Scan for the cell matching the given text and deliver its (x, y) coordinate at center. 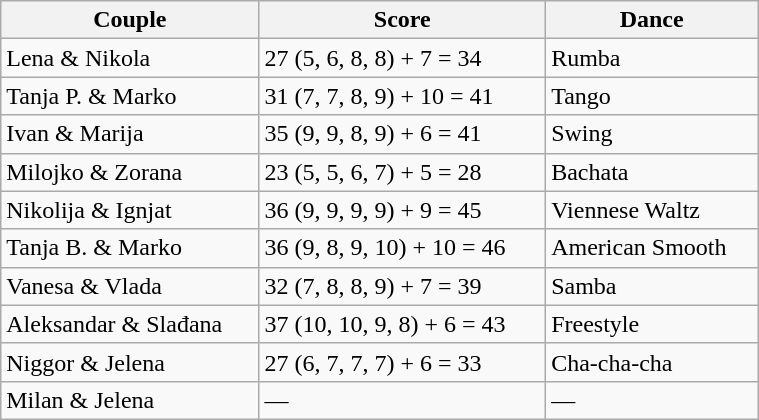
Samba (652, 286)
Niggor & Jelena (130, 362)
31 (7, 7, 8, 9) + 10 = 41 (402, 96)
35 (9, 9, 8, 9) + 6 = 41 (402, 134)
Dance (652, 20)
Tango (652, 96)
36 (9, 9, 9, 9) + 9 = 45 (402, 210)
Score (402, 20)
27 (6, 7, 7, 7) + 6 = 33 (402, 362)
Aleksandar & Slađana (130, 324)
Tanja P. & Marko (130, 96)
Vanesa & Vlada (130, 286)
Nikolija & Ignjat (130, 210)
36 (9, 8, 9, 10) + 10 = 46 (402, 248)
Freestyle (652, 324)
Swing (652, 134)
Tanja B. & Marko (130, 248)
Lena & Nikola (130, 58)
Couple (130, 20)
Milan & Jelena (130, 400)
American Smooth (652, 248)
Viennese Waltz (652, 210)
Bachata (652, 172)
23 (5, 5, 6, 7) + 5 = 28 (402, 172)
Milojko & Zorana (130, 172)
37 (10, 10, 9, 8) + 6 = 43 (402, 324)
27 (5, 6, 8, 8) + 7 = 34 (402, 58)
32 (7, 8, 8, 9) + 7 = 39 (402, 286)
Ivan & Marija (130, 134)
Cha-cha-cha (652, 362)
Rumba (652, 58)
